Capture the cell that displays the provided text and extract its [X, Y] central coordinate. 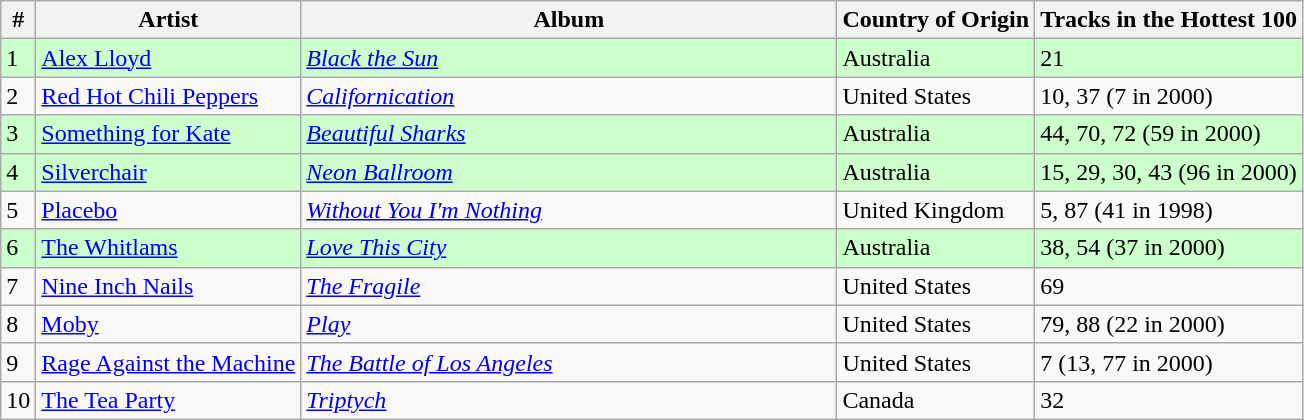
The Battle of Los Angeles [569, 362]
8 [18, 324]
Placebo [168, 210]
7 [18, 286]
Country of Origin [936, 20]
Tracks in the Hottest 100 [1169, 20]
Moby [168, 324]
5 [18, 210]
The Tea Party [168, 400]
The Whitlams [168, 248]
9 [18, 362]
7 (13, 77 in 2000) [1169, 362]
Play [569, 324]
Something for Kate [168, 134]
79, 88 (22 in 2000) [1169, 324]
Californication [569, 96]
Triptych [569, 400]
5, 87 (41 in 1998) [1169, 210]
6 [18, 248]
10 [18, 400]
1 [18, 58]
Silverchair [168, 172]
3 [18, 134]
15, 29, 30, 43 (96 in 2000) [1169, 172]
Artist [168, 20]
Album [569, 20]
Red Hot Chili Peppers [168, 96]
Alex Lloyd [168, 58]
32 [1169, 400]
The Fragile [569, 286]
21 [1169, 58]
Black the Sun [569, 58]
Beautiful Sharks [569, 134]
69 [1169, 286]
Without You I'm Nothing [569, 210]
4 [18, 172]
2 [18, 96]
# [18, 20]
Neon Ballroom [569, 172]
44, 70, 72 (59 in 2000) [1169, 134]
Nine Inch Nails [168, 286]
Love This City [569, 248]
38, 54 (37 in 2000) [1169, 248]
10, 37 (7 in 2000) [1169, 96]
United Kingdom [936, 210]
Rage Against the Machine [168, 362]
Canada [936, 400]
